Identify which cell holds the provided text, then report its [X, Y] central coordinate. 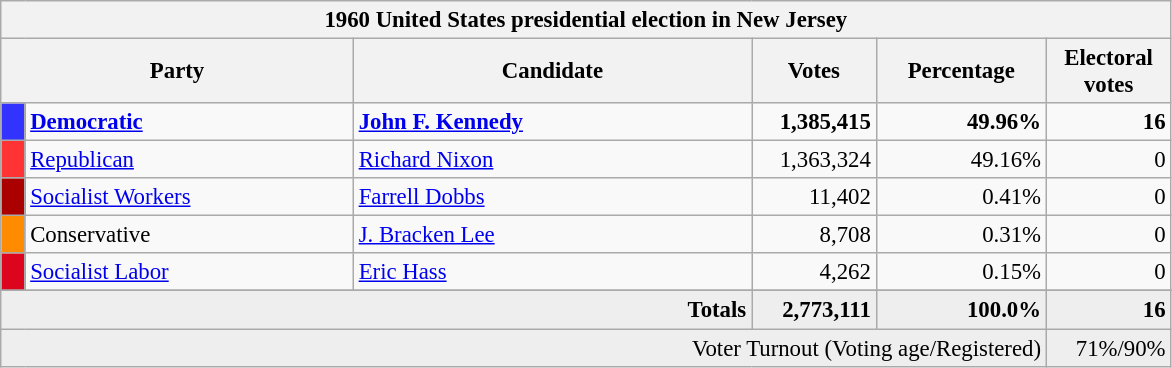
100.0% [961, 310]
Democratic [189, 122]
49.96% [961, 122]
1,385,415 [814, 122]
Republican [189, 160]
J. Bracken Lee [552, 235]
0.15% [961, 273]
2,773,111 [814, 310]
Eric Hass [552, 273]
Socialist Labor [189, 273]
Socialist Workers [189, 197]
11,402 [814, 197]
4,262 [814, 273]
Richard Nixon [552, 160]
Candidate [552, 72]
Electoral votes [1108, 72]
Totals [376, 310]
Party [178, 72]
Conservative [189, 235]
John F. Kennedy [552, 122]
8,708 [814, 235]
Voter Turnout (Voting age/Registered) [524, 348]
Farrell Dobbs [552, 197]
Percentage [961, 72]
49.16% [961, 160]
1,363,324 [814, 160]
Votes [814, 72]
0.31% [961, 235]
0.41% [961, 197]
71%/90% [1108, 348]
1960 United States presidential election in New Jersey [586, 20]
